Determine the [x, y] coordinate at the center of the cell enclosing the given text.  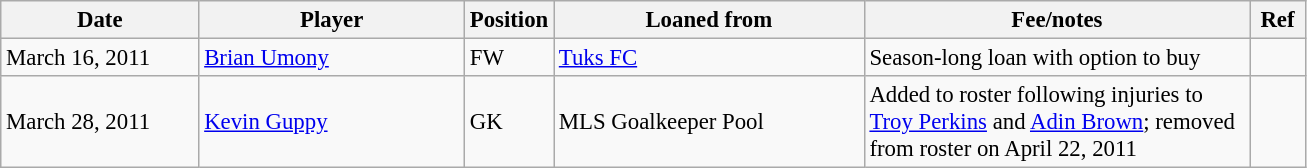
Position [508, 20]
FW [508, 58]
March 16, 2011 [100, 58]
Fee/notes [1057, 20]
GK [508, 122]
Loaned from [710, 20]
Player [332, 20]
Season-long loan with option to buy [1057, 58]
March 28, 2011 [100, 122]
Kevin Guppy [332, 122]
Tuks FC [710, 58]
Date [100, 20]
Added to roster following injuries to Troy Perkins and Adin Brown; removed from roster on April 22, 2011 [1057, 122]
Ref [1278, 20]
Brian Umony [332, 58]
MLS Goalkeeper Pool [710, 122]
